Extract the (x, y) coordinate from the center of the cell holding the provided text.  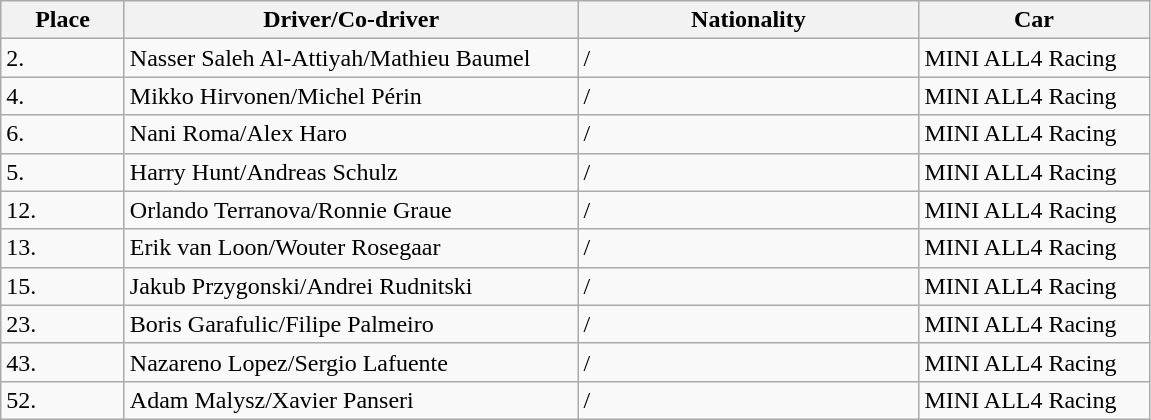
Boris Garafulic/Filipe Palmeiro (351, 324)
4. (63, 96)
6. (63, 134)
Car (1034, 20)
13. (63, 248)
Nani Roma/Alex Haro (351, 134)
23. (63, 324)
52. (63, 400)
Place (63, 20)
Erik van Loon/Wouter Rosegaar (351, 248)
2. (63, 58)
Nasser Saleh Al-Attiyah/Mathieu Baumel (351, 58)
Nazareno Lopez/Sergio Lafuente (351, 362)
Nationality (748, 20)
43. (63, 362)
12. (63, 210)
Driver/Co-driver (351, 20)
15. (63, 286)
Mikko Hirvonen/Michel Périn (351, 96)
Harry Hunt/Andreas Schulz (351, 172)
Jakub Przygonski/Andrei Rudnitski (351, 286)
Orlando Terranova/Ronnie Graue (351, 210)
5. (63, 172)
Adam Malysz/Xavier Panseri (351, 400)
